Locate the cell with the specified text and output its (X, Y) center coordinate. 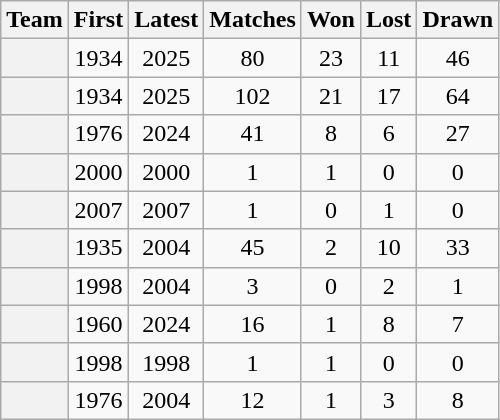
1960 (98, 324)
Team (35, 20)
33 (458, 248)
11 (388, 58)
7 (458, 324)
Matches (253, 20)
27 (458, 134)
12 (253, 400)
Won (330, 20)
Latest (166, 20)
41 (253, 134)
10 (388, 248)
6 (388, 134)
80 (253, 58)
17 (388, 96)
Lost (388, 20)
1935 (98, 248)
16 (253, 324)
21 (330, 96)
Drawn (458, 20)
23 (330, 58)
46 (458, 58)
102 (253, 96)
First (98, 20)
64 (458, 96)
45 (253, 248)
